Search for the cell housing the specified text and yield its [x, y] center coordinate. 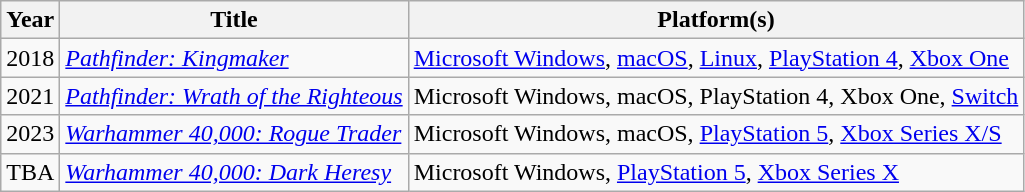
Microsoft Windows, macOS, Linux, PlayStation 4, Xbox One [716, 58]
2021 [30, 96]
Microsoft Windows, PlayStation 5, Xbox Series X [716, 172]
TBA [30, 172]
Title [234, 20]
2018 [30, 58]
Warhammer 40,000: Dark Heresy [234, 172]
Pathfinder: Kingmaker [234, 58]
Year [30, 20]
2023 [30, 134]
Pathfinder: Wrath of the Righteous [234, 96]
Microsoft Windows, macOS, PlayStation 5, Xbox Series X/S [716, 134]
Platform(s) [716, 20]
Microsoft Windows, macOS, PlayStation 4, Xbox One, Switch [716, 96]
Warhammer 40,000: Rogue Trader [234, 134]
